Search for the cell housing the specified text and yield its (x, y) center coordinate. 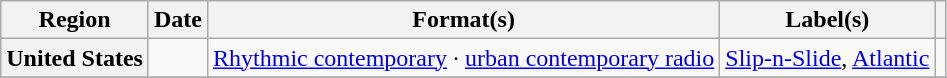
Format(s) (464, 20)
Rhythmic contemporary · urban contemporary radio (464, 58)
Date (178, 20)
Slip-n-Slide, Atlantic (828, 58)
Label(s) (828, 20)
United States (75, 58)
Region (75, 20)
